For the text-containing cell, return its midpoint in (X, Y) coordinate format. 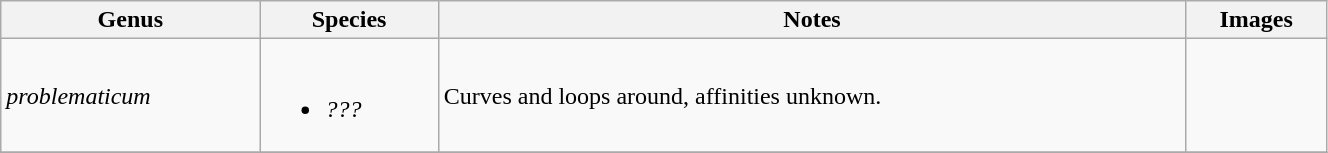
problematicum (130, 96)
Genus (130, 20)
??? (349, 96)
Species (349, 20)
Curves and loops around, affinities unknown. (812, 96)
Notes (812, 20)
Images (1256, 20)
